Output the (x, y) coordinate of the center of the cell containing the given text.  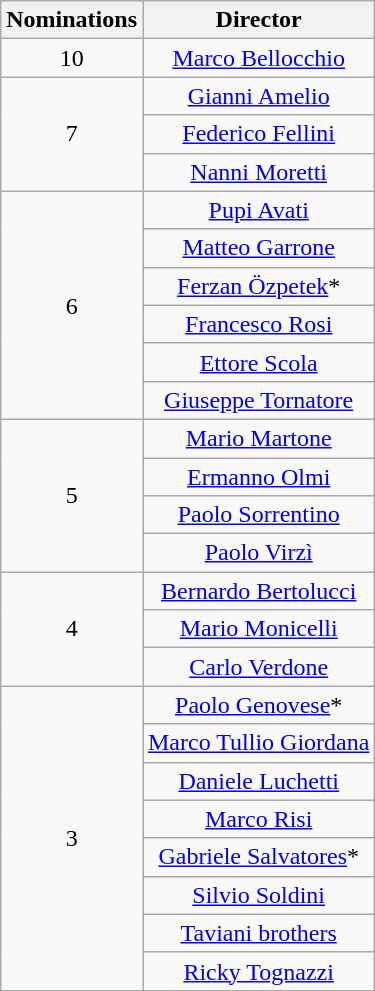
Francesco Rosi (258, 324)
Marco Tullio Giordana (258, 743)
Federico Fellini (258, 134)
4 (72, 629)
5 (72, 495)
Ermanno Olmi (258, 477)
Ricky Tognazzi (258, 971)
Silvio Soldini (258, 895)
Paolo Genovese* (258, 705)
Director (258, 20)
Gianni Amelio (258, 96)
Giuseppe Tornatore (258, 400)
6 (72, 305)
Marco Bellocchio (258, 58)
Ettore Scola (258, 362)
Matteo Garrone (258, 248)
Marco Risi (258, 819)
Pupi Avati (258, 210)
Paolo Virzì (258, 553)
Nanni Moretti (258, 172)
Taviani brothers (258, 933)
7 (72, 134)
Mario Martone (258, 438)
Nominations (72, 20)
Ferzan Özpetek* (258, 286)
Bernardo Bertolucci (258, 591)
Mario Monicelli (258, 629)
Daniele Luchetti (258, 781)
Gabriele Salvatores* (258, 857)
Carlo Verdone (258, 667)
Paolo Sorrentino (258, 515)
10 (72, 58)
3 (72, 838)
